Return [X, Y] of the center of cell containing provided text 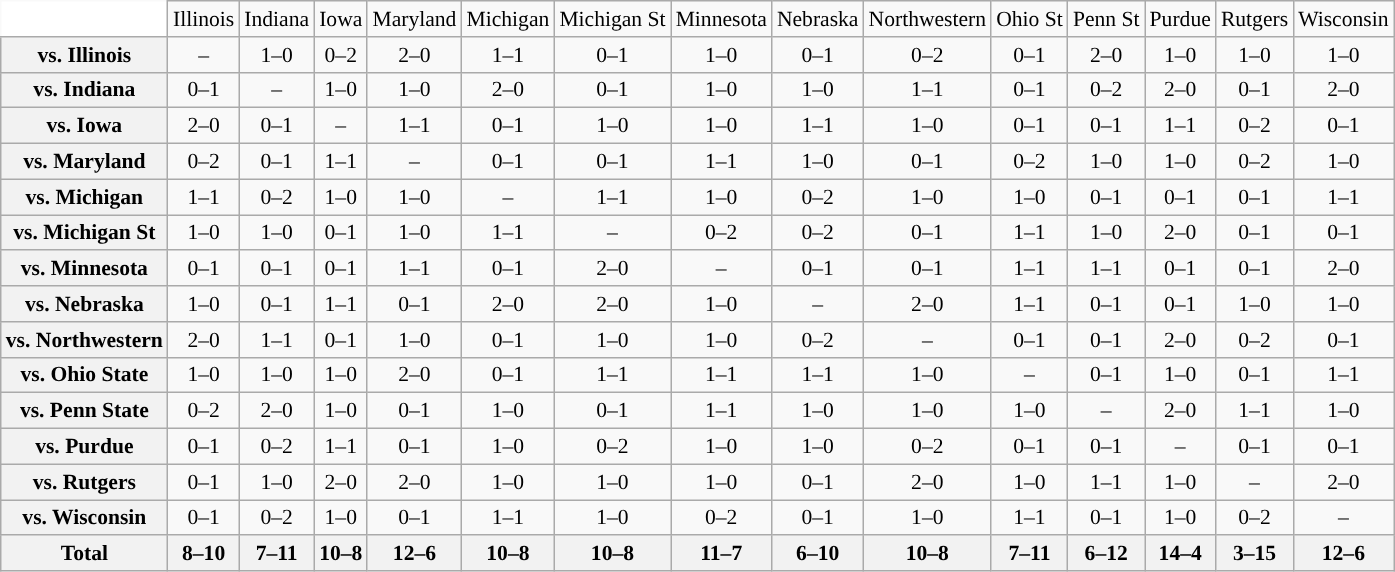
Penn St [1106, 19]
vs. Purdue [84, 447]
Minnesota [722, 19]
vs. Nebraska [84, 304]
Ohio St [1030, 19]
Nebraska [818, 19]
11–7 [722, 554]
vs. Iowa [84, 126]
Purdue [1180, 19]
Northwestern [928, 19]
vs. Michigan St [84, 233]
vs. Michigan [84, 197]
Wisconsin [1343, 19]
14–4 [1180, 554]
vs. Rutgers [84, 482]
Maryland [414, 19]
Illinois [204, 19]
vs. Ohio State [84, 375]
6–12 [1106, 554]
vs. Penn State [84, 411]
3–15 [1254, 554]
vs. Northwestern [84, 340]
Indiana [276, 19]
vs. Minnesota [84, 269]
8–10 [204, 554]
Michigan St [612, 19]
vs. Indiana [84, 90]
Total [84, 554]
vs. Illinois [84, 55]
vs. Maryland [84, 162]
Rutgers [1254, 19]
Michigan [508, 19]
vs. Wisconsin [84, 518]
Iowa [340, 19]
6–10 [818, 554]
